Detect which cell encompasses the target text, then output its (x, y) center coordinate. 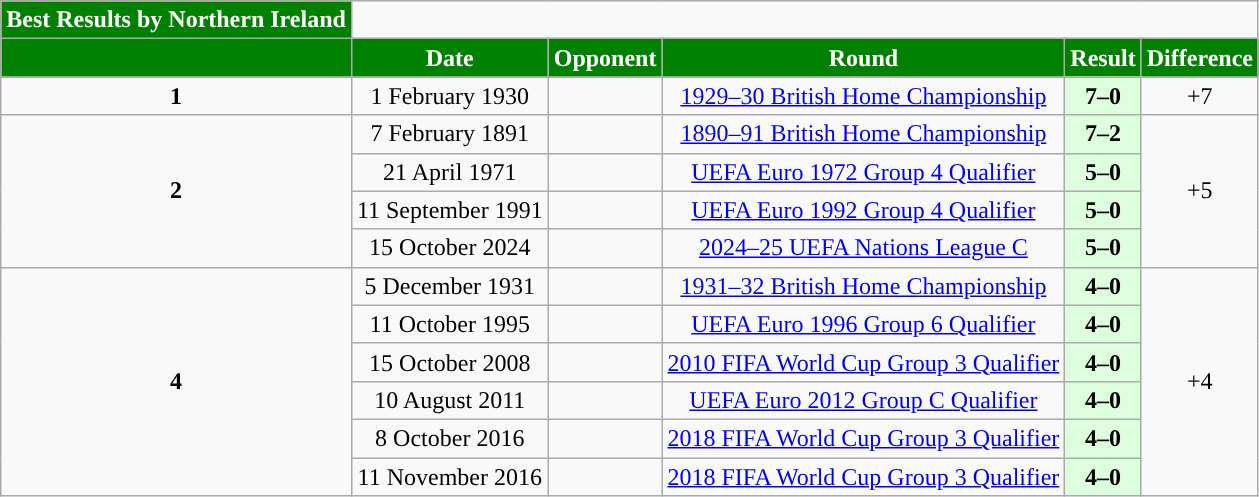
15 October 2024 (450, 248)
8 October 2016 (450, 438)
1890–91 British Home Championship (864, 134)
5 December 1931 (450, 286)
Difference (1200, 58)
Best Results by Northern Ireland (176, 20)
Date (450, 58)
UEFA Euro 1972 Group 4 Qualifier (864, 172)
UEFA Euro 1992 Group 4 Qualifier (864, 210)
11 September 1991 (450, 210)
UEFA Euro 2012 Group C Qualifier (864, 400)
+7 (1200, 96)
4 (176, 381)
Round (864, 58)
1929–30 British Home Championship (864, 96)
Result (1103, 58)
+4 (1200, 381)
21 April 1971 (450, 172)
Opponent (605, 58)
7–0 (1103, 96)
2010 FIFA World Cup Group 3 Qualifier (864, 362)
11 November 2016 (450, 477)
1 February 1930 (450, 96)
15 October 2008 (450, 362)
2024–25 UEFA Nations League C (864, 248)
UEFA Euro 1996 Group 6 Qualifier (864, 324)
2 (176, 191)
7–2 (1103, 134)
10 August 2011 (450, 400)
1 (176, 96)
11 October 1995 (450, 324)
7 February 1891 (450, 134)
1931–32 British Home Championship (864, 286)
+5 (1200, 191)
